From the cell containing the given text, extract its center point as [X, Y] coordinate. 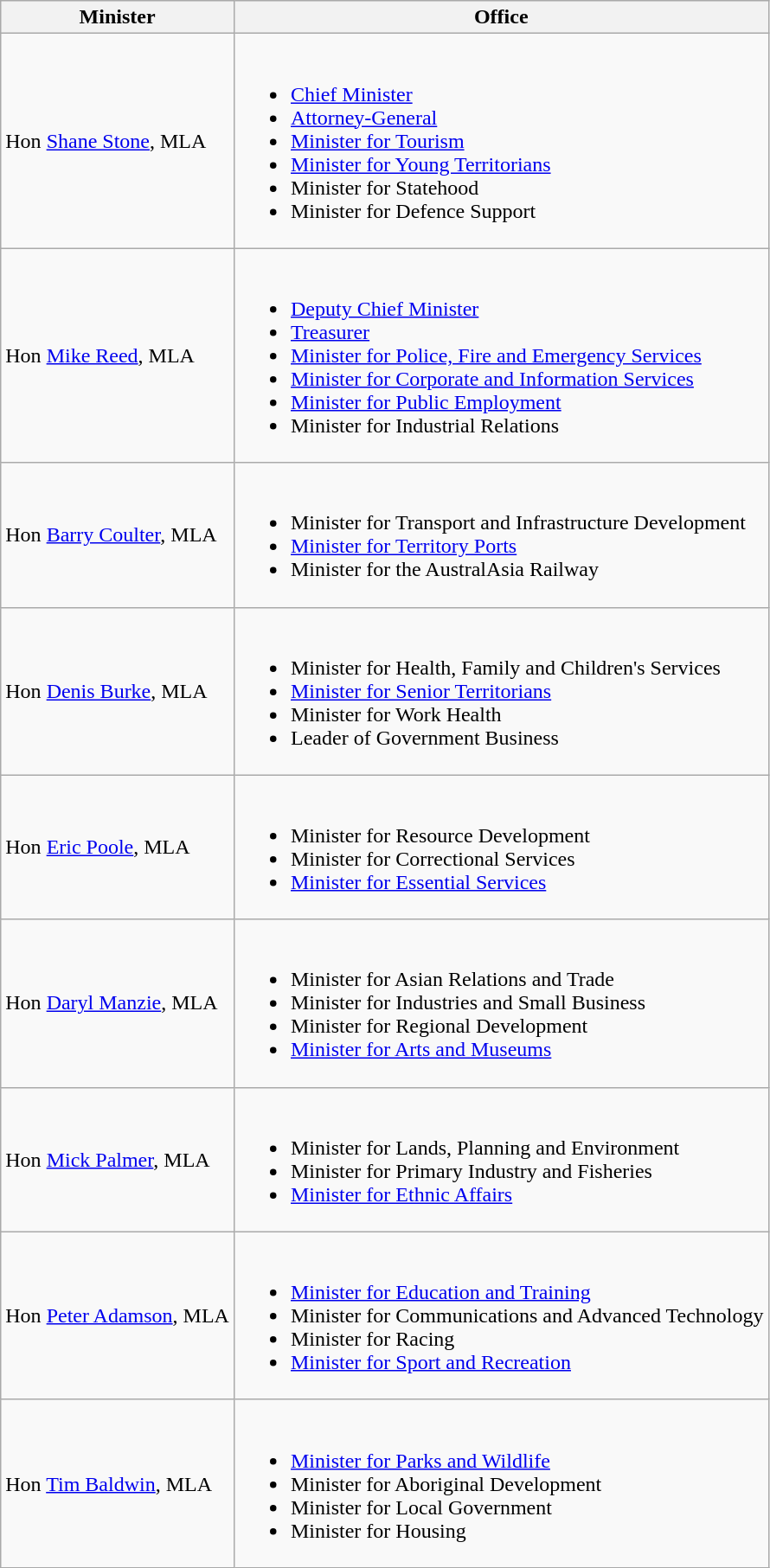
Minister for Health, Family and Children's ServicesMinister for Senior TerritoriansMinister for Work HealthLeader of Government Business [501, 691]
Minister for Transport and Infrastructure DevelopmentMinister for Territory PortsMinister for the AustralAsia Railway [501, 534]
Hon Barry Coulter, MLA [118, 534]
Minister [118, 17]
Hon Denis Burke, MLA [118, 691]
Hon Tim Baldwin, MLA [118, 1483]
Minister for Asian Relations and TradeMinister for Industries and Small BusinessMinister for Regional DevelopmentMinister for Arts and Museums [501, 1003]
Office [501, 17]
Chief MinisterAttorney-GeneralMinister for TourismMinister for Young TerritoriansMinister for StatehoodMinister for Defence Support [501, 141]
Hon Shane Stone, MLA [118, 141]
Minister for Parks and WildlifeMinister for Aboriginal DevelopmentMinister for Local GovernmentMinister for Housing [501, 1483]
Hon Peter Adamson, MLA [118, 1315]
Hon Eric Poole, MLA [118, 848]
Hon Daryl Manzie, MLA [118, 1003]
Minister for Lands, Planning and EnvironmentMinister for Primary Industry and FisheriesMinister for Ethnic Affairs [501, 1159]
Hon Mike Reed, MLA [118, 355]
Hon Mick Palmer, MLA [118, 1159]
Minister for Resource DevelopmentMinister for Correctional ServicesMinister for Essential Services [501, 848]
Minister for Education and TrainingMinister for Communications and Advanced TechnologyMinister for RacingMinister for Sport and Recreation [501, 1315]
